Scan for the cell matching the given text and deliver its [x, y] coordinate at center. 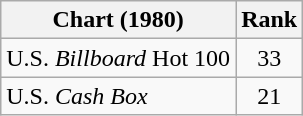
Chart (1980) [118, 20]
Rank [270, 20]
U.S. Billboard Hot 100 [118, 58]
U.S. Cash Box [118, 96]
33 [270, 58]
21 [270, 96]
